Provide the (x, y) coordinate of the cell's center where the given text is located.  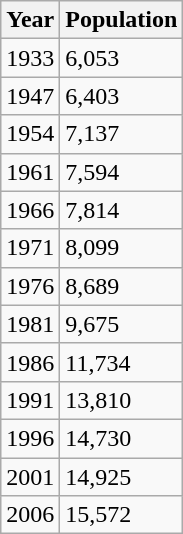
8,099 (122, 248)
1986 (30, 362)
1991 (30, 400)
1966 (30, 210)
15,572 (122, 515)
2006 (30, 515)
8,689 (122, 286)
9,675 (122, 324)
1933 (30, 58)
7,137 (122, 134)
7,594 (122, 172)
1971 (30, 248)
6,403 (122, 96)
2001 (30, 477)
1981 (30, 324)
1976 (30, 286)
1947 (30, 96)
14,925 (122, 477)
Year (30, 20)
13,810 (122, 400)
1961 (30, 172)
6,053 (122, 58)
14,730 (122, 438)
1996 (30, 438)
11,734 (122, 362)
1954 (30, 134)
7,814 (122, 210)
Population (122, 20)
